Return the [X, Y] coordinate for the center point of the cell that contains the specified text.  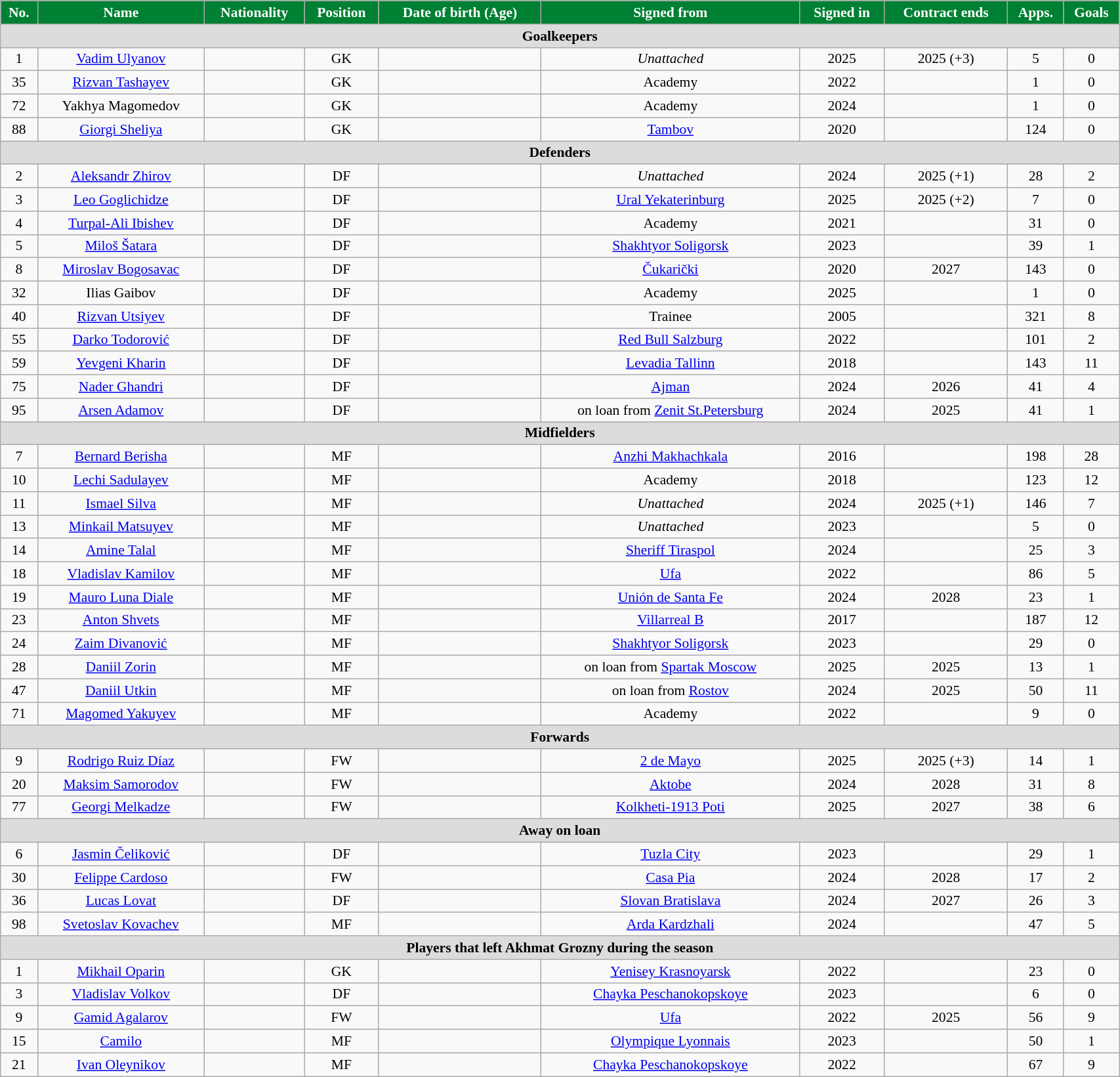
Lucas Lovat [121, 901]
Čukarički [671, 270]
Anton Shvets [121, 620]
Aleksandr Zhirov [121, 177]
Midfielders [560, 433]
17 [1035, 877]
Players that left Akhmat Grozny during the season [560, 948]
Trainee [671, 316]
Signed in [842, 12]
198 [1035, 457]
2025 (+2) [946, 200]
25 [1035, 551]
Casa Pia [671, 877]
2 de Mayo [671, 761]
Daniil Zorin [121, 667]
Tuzla City [671, 855]
Ismael Silva [121, 503]
Leo Goglichidze [121, 200]
Miloš Šatara [121, 246]
Date of birth (Age) [460, 12]
55 [19, 340]
Vladislav Kamilov [121, 574]
95 [19, 410]
Apps. [1035, 12]
Yevgeni Kharin [121, 364]
Unión de Santa Fe [671, 597]
Anzhi Makhachkala [671, 457]
Georgi Melkadze [121, 807]
19 [19, 597]
Ural Yekaterinburg [671, 200]
Aktobe [671, 784]
Sheriff Tiraspol [671, 551]
Name [121, 12]
Rizvan Utsiyev [121, 316]
Ajman [671, 387]
40 [19, 316]
Daniil Utkin [121, 690]
86 [1035, 574]
Goalkeepers [560, 36]
21 [19, 1065]
Red Bull Salzburg [671, 340]
Maksim Samorodov [121, 784]
Jasmin Čeliković [121, 855]
2016 [842, 457]
77 [19, 807]
Goals [1092, 12]
Gamid Agalarov [121, 1018]
Levadia Tallinn [671, 364]
39 [1035, 246]
Signed from [671, 12]
on loan from Rostov [671, 690]
Contract ends [946, 12]
Rizvan Tashayev [121, 83]
Amine Talal [121, 551]
67 [1035, 1065]
187 [1035, 620]
15 [19, 1042]
Lechi Sadulayev [121, 480]
Yakhya Magomedov [121, 106]
2005 [842, 316]
Villarreal B [671, 620]
Rodrigo Ruiz Díaz [121, 761]
Slovan Bratislava [671, 901]
Magomed Yakuyev [121, 714]
Olympique Lyonnais [671, 1042]
Yenisey Krasnoyarsk [671, 971]
Mauro Luna Diale [121, 597]
Vladislav Volkov [121, 994]
75 [19, 387]
30 [19, 877]
Darko Todorović [121, 340]
98 [19, 925]
18 [19, 574]
Bernard Berisha [121, 457]
Minkail Matsuyev [121, 527]
32 [19, 293]
Arda Kardzhali [671, 925]
59 [19, 364]
72 [19, 106]
Camilo [121, 1042]
No. [19, 12]
Defenders [560, 153]
Giorgi Sheliya [121, 129]
Vadim Ulyanov [121, 59]
24 [19, 644]
Ivan Oleynikov [121, 1065]
2021 [842, 223]
Svetoslav Kovachev [121, 925]
2017 [842, 620]
Turpal-Ali Ibishev [121, 223]
26 [1035, 901]
Nationality [255, 12]
20 [19, 784]
123 [1035, 480]
Kolkheti-1913 Poti [671, 807]
146 [1035, 503]
Arsen Adamov [121, 410]
56 [1035, 1018]
Ilias Gaibov [121, 293]
38 [1035, 807]
on loan from Spartak Moscow [671, 667]
101 [1035, 340]
35 [19, 83]
Away on loan [560, 831]
Felippe Cardoso [121, 877]
Forwards [560, 738]
10 [19, 480]
124 [1035, 129]
36 [19, 901]
321 [1035, 316]
71 [19, 714]
Tambov [671, 129]
2026 [946, 387]
Miroslav Bogosavac [121, 270]
on loan from Zenit St.Petersburg [671, 410]
Position [341, 12]
Nader Ghandri [121, 387]
88 [19, 129]
Mikhail Oparin [121, 971]
Zaim Divanović [121, 644]
